Locate the cell with the specified text and output its (x, y) center coordinate. 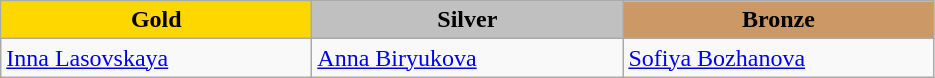
Inna Lasovskaya (156, 58)
Anna Biryukova (468, 58)
Bronze (778, 20)
Silver (468, 20)
Gold (156, 20)
Sofiya Bozhanova (778, 58)
